Scan for the cell matching the given text and deliver its (x, y) coordinate at center. 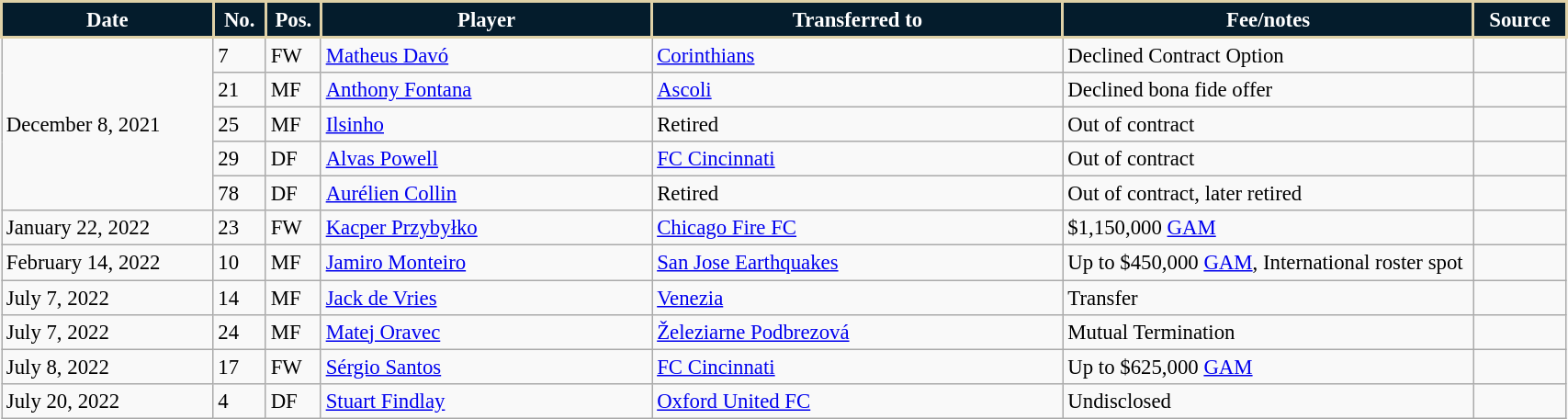
Corinthians (858, 55)
Date (108, 20)
January 22, 2022 (108, 229)
Mutual Termination (1268, 332)
10 (239, 263)
July 8, 2022 (108, 367)
$1,150,000 GAM (1268, 229)
San Jose Earthquakes (858, 263)
Aurélien Collin (487, 194)
17 (239, 367)
Source (1519, 20)
Up to $450,000 GAM, International roster spot (1268, 263)
February 14, 2022 (108, 263)
Out of contract, later retired (1268, 194)
Declined bona fide offer (1268, 90)
Chicago Fire FC (858, 229)
Venezia (858, 298)
Ascoli (858, 90)
Player (487, 20)
14 (239, 298)
29 (239, 159)
Sérgio Santos (487, 367)
Anthony Fontana (487, 90)
December 8, 2021 (108, 125)
No. (239, 20)
21 (239, 90)
7 (239, 55)
Transfer (1268, 298)
Transferred to (858, 20)
Alvas Powell (487, 159)
Stuart Findlay (487, 401)
Ilsinho (487, 125)
23 (239, 229)
24 (239, 332)
Železiarne Podbrezová (858, 332)
Undisclosed (1268, 401)
25 (239, 125)
July 20, 2022 (108, 401)
Jack de Vries (487, 298)
Declined Contract Option (1268, 55)
Oxford United FC (858, 401)
Kacper Przybyłko (487, 229)
4 (239, 401)
Matheus Davó (487, 55)
Matej Oravec (487, 332)
Up to $625,000 GAM (1268, 367)
78 (239, 194)
Fee/notes (1268, 20)
Pos. (293, 20)
Jamiro Monteiro (487, 263)
